Pinpoint the cell where the given text exists, returning its [x, y] midpoint coordinate. 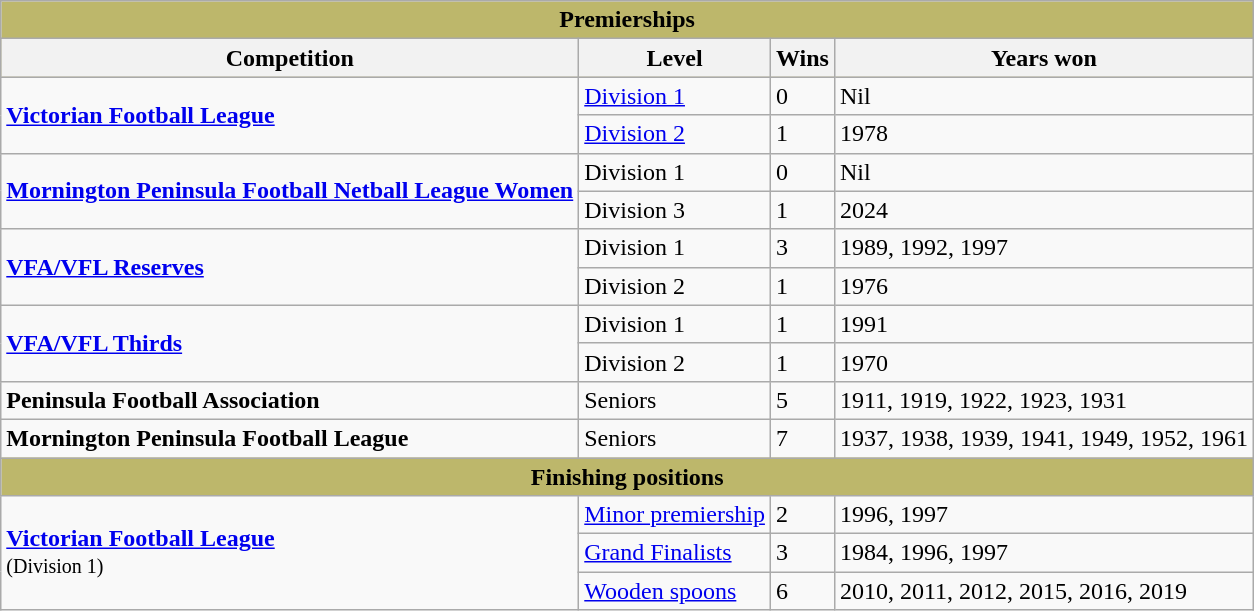
VFA/VFL Thirds [290, 343]
1937, 1938, 1939, 1941, 1949, 1952, 1961 [1044, 438]
2024 [1044, 210]
1976 [1044, 286]
1970 [1044, 362]
Premierships [628, 20]
Mornington Peninsula Football League [290, 438]
7 [802, 438]
1984, 1996, 1997 [1044, 553]
1911, 1919, 1922, 1923, 1931 [1044, 400]
1989, 1992, 1997 [1044, 248]
5 [802, 400]
Finishing positions [628, 477]
Wins [802, 58]
Victorian Football League(Division 1) [290, 553]
2010, 2011, 2012, 2015, 2016, 2019 [1044, 591]
1978 [1044, 134]
2 [802, 515]
Years won [1044, 58]
Level [675, 58]
Victorian Football League [290, 115]
Minor premiership [675, 515]
Wooden spoons [675, 591]
Grand Finalists [675, 553]
Division 3 [675, 210]
6 [802, 591]
Competition [290, 58]
1996, 1997 [1044, 515]
VFA/VFL Reserves [290, 267]
1991 [1044, 324]
Mornington Peninsula Football Netball League Women [290, 191]
Peninsula Football Association [290, 400]
